Pinpoint the cell where the given text exists, returning its [x, y] midpoint coordinate. 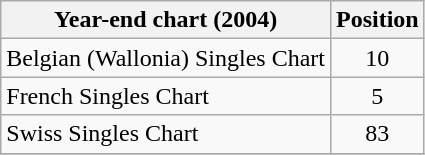
Belgian (Wallonia) Singles Chart [166, 58]
Swiss Singles Chart [166, 134]
83 [377, 134]
Year-end chart (2004) [166, 20]
French Singles Chart [166, 96]
Position [377, 20]
10 [377, 58]
5 [377, 96]
